Pinpoint the cell where the given text exists, returning its (x, y) midpoint coordinate. 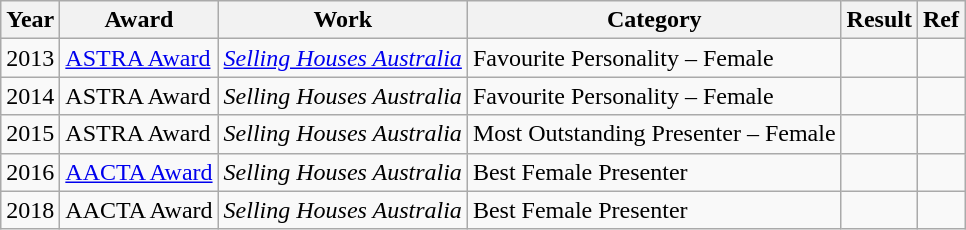
Most Outstanding Presenter – Female (654, 134)
2016 (30, 172)
Work (342, 20)
2013 (30, 58)
Award (139, 20)
Result (879, 20)
2018 (30, 210)
Year (30, 20)
2015 (30, 134)
Ref (940, 20)
Category (654, 20)
2014 (30, 96)
